Search for the cell housing the specified text and yield its (X, Y) center coordinate. 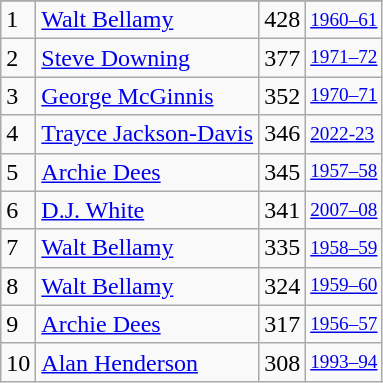
6 (18, 210)
10 (18, 362)
4 (18, 134)
341 (282, 210)
1960–61 (344, 20)
Trayce Jackson-Davis (148, 134)
2 (18, 58)
1956–57 (344, 324)
8 (18, 286)
D.J. White (148, 210)
9 (18, 324)
Alan Henderson (148, 362)
1959–60 (344, 286)
2007–08 (344, 210)
2022-23 (344, 134)
Steve Downing (148, 58)
7 (18, 248)
1993–94 (344, 362)
George McGinnis (148, 96)
1 (18, 20)
308 (282, 362)
345 (282, 172)
335 (282, 248)
377 (282, 58)
1971–72 (344, 58)
1958–59 (344, 248)
1970–71 (344, 96)
346 (282, 134)
428 (282, 20)
3 (18, 96)
1957–58 (344, 172)
324 (282, 286)
352 (282, 96)
5 (18, 172)
317 (282, 324)
